For the text-containing cell, return its midpoint in [x, y] coordinate format. 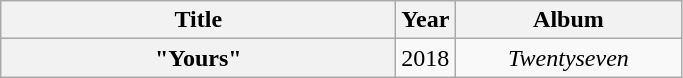
2018 [426, 58]
Twentyseven [568, 58]
Title [198, 20]
"Yours" [198, 58]
Album [568, 20]
Year [426, 20]
